For the text-containing cell, return its midpoint in [X, Y] coordinate format. 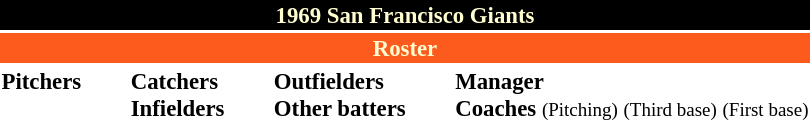
1969 San Francisco Giants [405, 15]
Roster [405, 48]
